Locate the cell with the specified text and output its (X, Y) center coordinate. 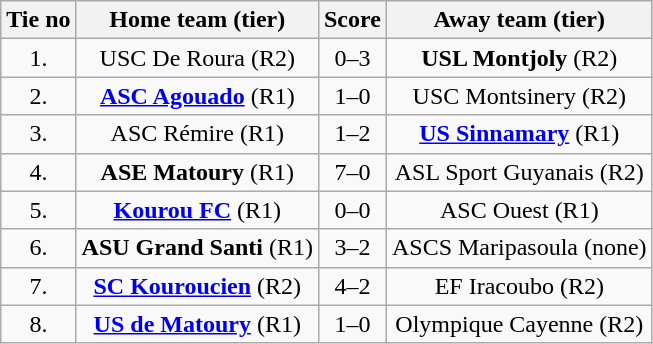
US de Matoury (R1) (197, 324)
ASCS Maripasoula (none) (519, 248)
4. (38, 172)
4–2 (352, 286)
USC Montsinery (R2) (519, 96)
USL Montjoly (R2) (519, 58)
Olympique Cayenne (R2) (519, 324)
7–0 (352, 172)
Tie no (38, 20)
ASU Grand Santi (R1) (197, 248)
ASE Matoury (R1) (197, 172)
Home team (tier) (197, 20)
5. (38, 210)
3. (38, 134)
Away team (tier) (519, 20)
EF Iracoubo (R2) (519, 286)
USC De Roura (R2) (197, 58)
0–0 (352, 210)
1. (38, 58)
7. (38, 286)
1–2 (352, 134)
2. (38, 96)
SC Kouroucien (R2) (197, 286)
6. (38, 248)
Score (352, 20)
ASC Ouest (R1) (519, 210)
3–2 (352, 248)
Kourou FC (R1) (197, 210)
US Sinnamary (R1) (519, 134)
8. (38, 324)
ASL Sport Guyanais (R2) (519, 172)
ASC Agouado (R1) (197, 96)
0–3 (352, 58)
ASC Rémire (R1) (197, 134)
